Return [X, Y] of the center of cell containing provided text 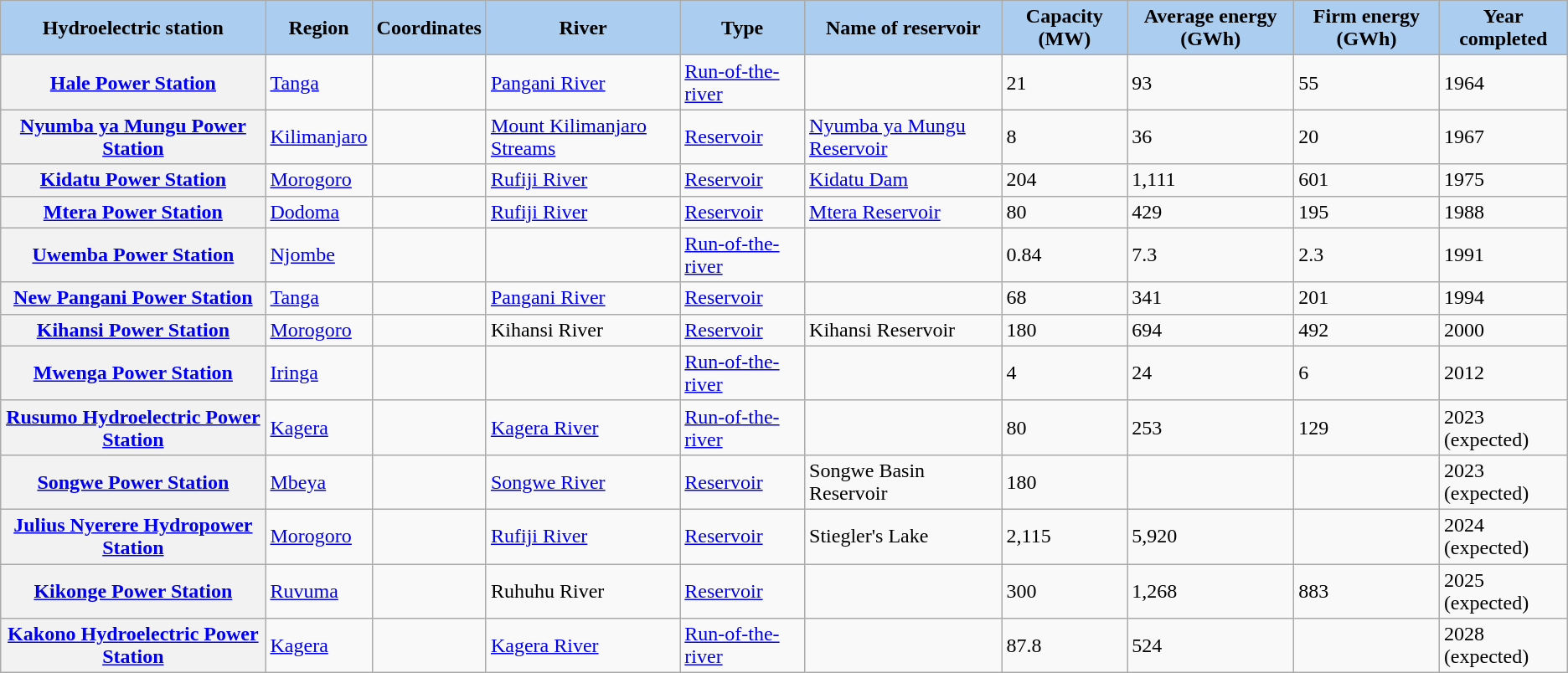
1991 [1503, 254]
36 [1211, 137]
883 [1367, 591]
Dodoma [318, 212]
253 [1211, 427]
204 [1065, 180]
Julius Nyerere Hydropower Station [133, 536]
Kakono Hydroelectric Power Station [133, 646]
Firm energy (GWh) [1367, 28]
Kikonge Power Station [133, 591]
5,920 [1211, 536]
Stiegler's Lake [903, 536]
2025 (expected) [1503, 591]
0.84 [1065, 254]
Year completed [1503, 28]
Iringa [318, 373]
Nyumba ya Mungu Power Station [133, 137]
Type [742, 28]
Region [318, 28]
601 [1367, 180]
Mtera Power Station [133, 212]
Hale Power Station [133, 82]
55 [1367, 82]
Coordinates [429, 28]
Nyumba ya Mungu Reservoir [903, 137]
429 [1211, 212]
Kihansi River [583, 330]
Hydroelectric station [133, 28]
1,111 [1211, 180]
341 [1211, 298]
1967 [1503, 137]
524 [1211, 646]
2000 [1503, 330]
Songwe Basin Reservoir [903, 482]
Ruhuhu River [583, 591]
4 [1065, 373]
1964 [1503, 82]
Songwe Power Station [133, 482]
Kihansi Reservoir [903, 330]
Mtera Reservoir [903, 212]
Ruvuma [318, 591]
Kidatu Dam [903, 180]
2.3 [1367, 254]
Njombe [318, 254]
2024 (expected) [1503, 536]
Kihansi Power Station [133, 330]
Mount Kilimanjaro Streams [583, 137]
8 [1065, 137]
300 [1065, 591]
Kidatu Power Station [133, 180]
129 [1367, 427]
Uwemba Power Station [133, 254]
6 [1367, 373]
Mbeya [318, 482]
Kilimanjaro [318, 137]
195 [1367, 212]
87.8 [1065, 646]
694 [1211, 330]
New Pangani Power Station [133, 298]
21 [1065, 82]
492 [1367, 330]
1,268 [1211, 591]
68 [1065, 298]
7.3 [1211, 254]
Name of reservoir [903, 28]
Rusumo Hydroelectric Power Station [133, 427]
20 [1367, 137]
River [583, 28]
2028 (expected) [1503, 646]
Mwenga Power Station [133, 373]
Capacity (MW) [1065, 28]
201 [1367, 298]
93 [1211, 82]
Songwe River [583, 482]
Average energy (GWh) [1211, 28]
2,115 [1065, 536]
1994 [1503, 298]
2012 [1503, 373]
1975 [1503, 180]
24 [1211, 373]
1988 [1503, 212]
